Detect which cell encompasses the target text, then output its [X, Y] center coordinate. 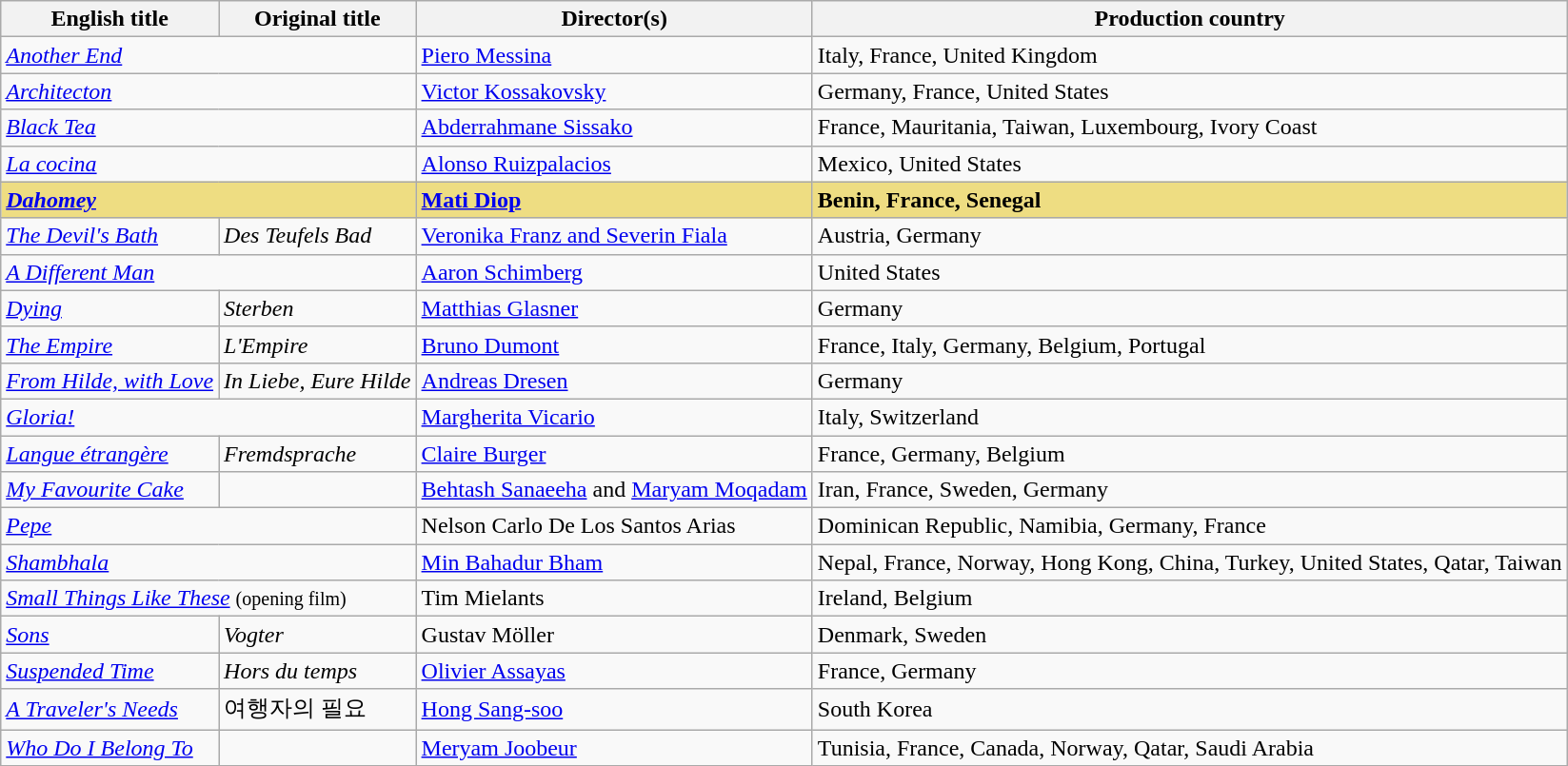
Ireland, Belgium [1190, 599]
Veronika Franz and Severin Fiala [614, 236]
Min Bahadur Bham [614, 562]
Andreas Dresen [614, 381]
Dominican Republic, Namibia, Germany, France [1190, 526]
From Hilde, with Love [110, 381]
Benin, France, Senegal [1190, 200]
Hors du temps [318, 671]
Sons [110, 635]
La cocina [208, 164]
Suspended Time [110, 671]
Director(s) [614, 19]
Fremdsprache [318, 454]
A Different Man [208, 272]
Germany, France, United States [1190, 91]
Victor Kossakovsky [614, 91]
My Favourite Cake [110, 490]
France, Italy, Germany, Belgium, Portugal [1190, 344]
Matthias Glasner [614, 308]
여행자의 필요 [318, 710]
Italy, Switzerland [1190, 417]
Mati Diop [614, 200]
South Korea [1190, 710]
Olivier Assayas [614, 671]
L'Empire [318, 344]
Margherita Vicario [614, 417]
Who Do I Belong To [110, 747]
Bruno Dumont [614, 344]
Small Things Like These (opening film) [208, 599]
France, Mauritania, Taiwan, Luxembourg, Ivory Coast [1190, 128]
Gloria! [208, 417]
Aaron Schimberg [614, 272]
Nepal, France, Norway, Hong Kong, China, Turkey, United States, Qatar, Taiwan [1190, 562]
Langue étrangère [110, 454]
Meryam Joobeur [614, 747]
Tunisia, France, Canada, Norway, Qatar, Saudi Arabia [1190, 747]
Vogter [318, 635]
Des Teufels Bad [318, 236]
Architecton [208, 91]
Pepe [208, 526]
Tim Mielants [614, 599]
Hong Sang-soo [614, 710]
Original title [318, 19]
Dahomey [208, 200]
English title [110, 19]
In Liebe, Eure Hilde [318, 381]
United States [1190, 272]
The Devil's Bath [110, 236]
Denmark, Sweden [1190, 635]
Sterben [318, 308]
Abderrahmane Sissako [614, 128]
Piero Messina [614, 55]
France, Germany [1190, 671]
Claire Burger [614, 454]
Alonso Ruizpalacios [614, 164]
Black Tea [208, 128]
Nelson Carlo De Los Santos Arias [614, 526]
Dying [110, 308]
Shambhala [208, 562]
Behtash Sanaeeha and Maryam Moqadam [614, 490]
Italy, France, United Kingdom [1190, 55]
Gustav Möller [614, 635]
A Traveler's Needs [110, 710]
Production country [1190, 19]
The Empire [110, 344]
Iran, France, Sweden, Germany [1190, 490]
Another End [208, 55]
Mexico, United States [1190, 164]
Austria, Germany [1190, 236]
France, Germany, Belgium [1190, 454]
